Provide the [x, y] coordinate of the cell's center where the given text is located.  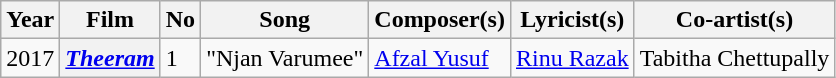
Tabitha Chettupally [734, 58]
Rinu Razak [572, 58]
Afzal Yusuf [440, 58]
No [180, 20]
Theeram [110, 58]
Composer(s) [440, 20]
Film [110, 20]
2017 [30, 58]
Year [30, 20]
Song [285, 20]
1 [180, 58]
"Njan Varumee" [285, 58]
Lyricist(s) [572, 20]
Co-artist(s) [734, 20]
